From the cell containing the given text, extract its center point as (X, Y) coordinate. 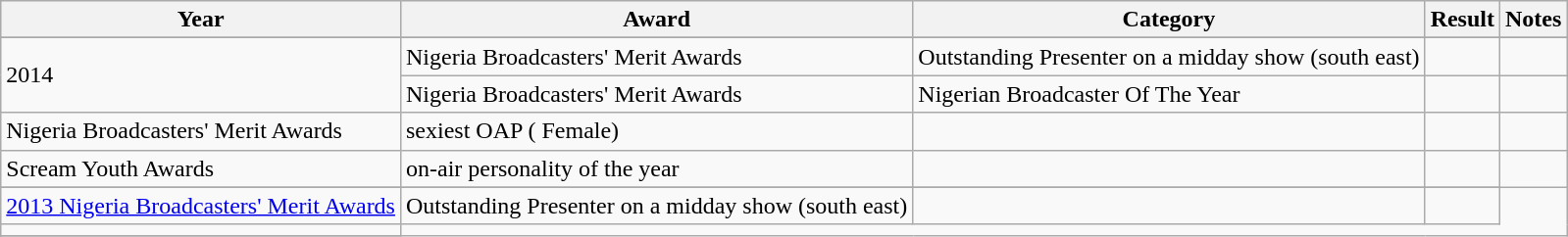
Year (201, 20)
Award (656, 20)
Category (1169, 20)
2014 (201, 75)
on-air personality of the year (656, 168)
Scream Youth Awards (201, 168)
Nigerian Broadcaster Of The Year (1169, 94)
sexiest OAP ( Female) (656, 131)
Notes (1534, 20)
2013 Nigeria Broadcasters' Merit Awards (201, 206)
Result (1462, 20)
